Provide the (X, Y) coordinate of the cell's center where the given text is located.  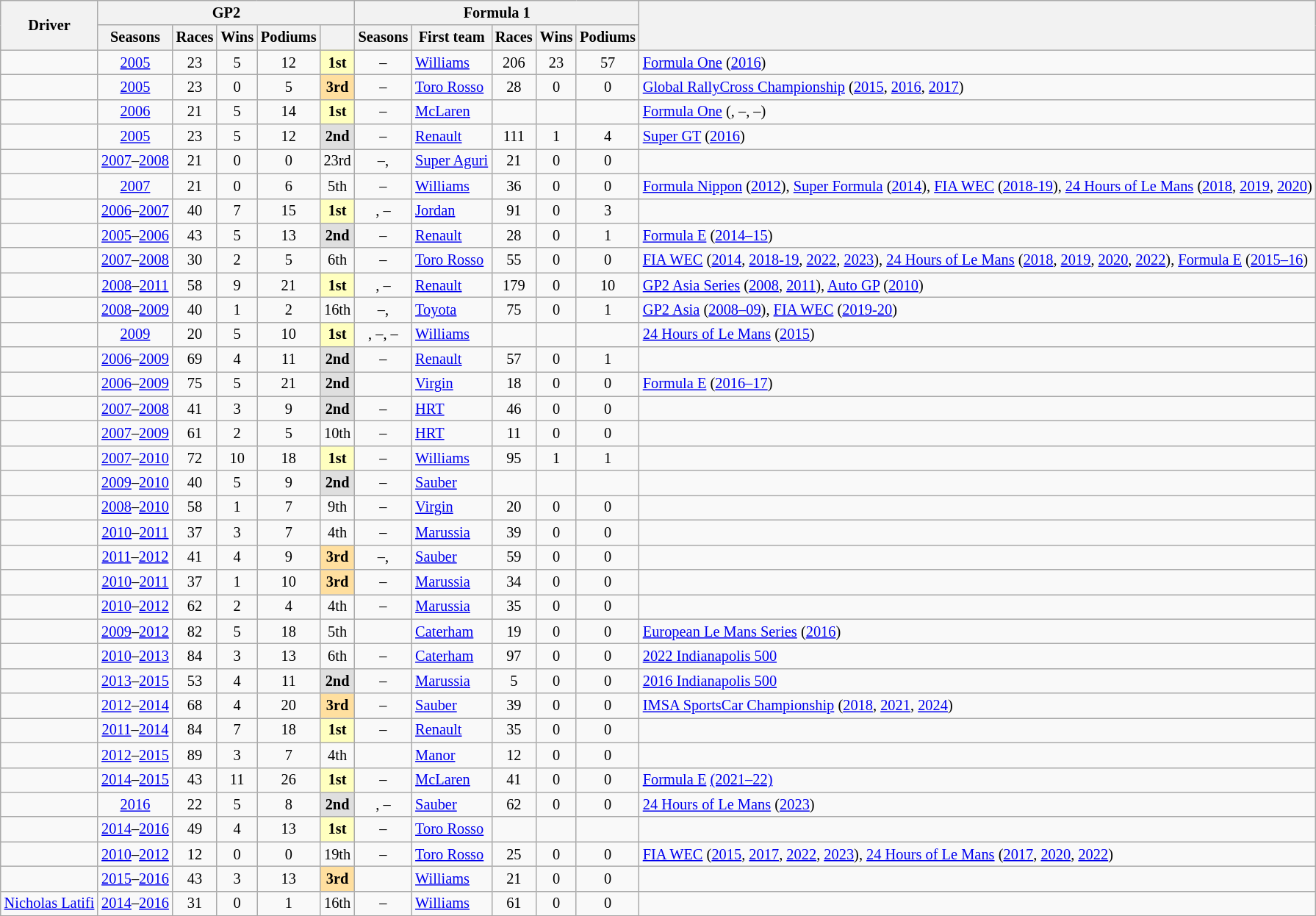
Jordan (451, 211)
2007–2010 (135, 458)
2007–2009 (135, 433)
53 (195, 681)
2012–2015 (135, 755)
23rd (338, 161)
Nicholas Latifi (50, 904)
55 (514, 260)
Formula One (, –, –) (977, 112)
2014–2015 (135, 780)
89 (195, 755)
19th (338, 854)
2009 (135, 334)
2008–2011 (135, 285)
2011–2012 (135, 557)
68 (195, 706)
95 (514, 458)
97 (514, 656)
15 (289, 211)
GP2 Asia (2008–09), FIA WEC (2019-20) (977, 309)
82 (195, 631)
26 (289, 780)
25 (514, 854)
2007 (135, 186)
2008–2009 (135, 309)
Formula E (2014–15) (977, 235)
Super GT (2016) (977, 137)
GP2 Asia Series (2008, 2011), Auto GP (2010) (977, 285)
6 (289, 186)
19 (514, 631)
9th (338, 507)
Formula E (2016–17) (977, 384)
2009–2012 (135, 631)
2008–2010 (135, 507)
2012–2014 (135, 706)
2011–2014 (135, 730)
179 (514, 285)
59 (514, 557)
46 (514, 409)
49 (195, 829)
14 (289, 112)
2015–2016 (135, 879)
22 (195, 804)
2009–2010 (135, 483)
First team (451, 37)
34 (514, 582)
Super Aguri (451, 161)
8 (289, 804)
24 Hours of Le Mans (2015) (977, 334)
European Le Mans Series (2016) (977, 631)
2013–2015 (135, 681)
111 (514, 137)
10th (338, 433)
, –, – (384, 334)
2016 (135, 804)
Formula One (2016) (977, 62)
36 (514, 186)
69 (195, 359)
2006–2007 (135, 211)
2016 Indianapolis 500 (977, 681)
30 (195, 260)
Formula Nippon (2012), Super Formula (2014), FIA WEC (2018-19), 24 Hours of Le Mans (2018, 2019, 2020) (977, 186)
Toyota (451, 309)
IMSA SportsCar Championship (2018, 2021, 2024) (977, 706)
91 (514, 211)
FIA WEC (2015, 2017, 2022, 2023), 24 Hours of Le Mans (2017, 2020, 2022) (977, 854)
72 (195, 458)
Global RallyCross Championship (2015, 2016, 2017) (977, 87)
2005–2006 (135, 235)
FIA WEC (2014, 2018-19, 2022, 2023), 24 Hours of Le Mans (2018, 2019, 2020, 2022), Formula E (2015–16) (977, 260)
2022 Indianapolis 500 (977, 656)
2010–2013 (135, 656)
Formula E (2021–22) (977, 780)
31 (195, 904)
2006 (135, 112)
206 (514, 62)
Manor (451, 755)
24 Hours of Le Mans (2023) (977, 804)
Driver (50, 25)
GP2 (226, 12)
Formula 1 (497, 12)
